From the cell containing the given text, extract its center point as [X, Y] coordinate. 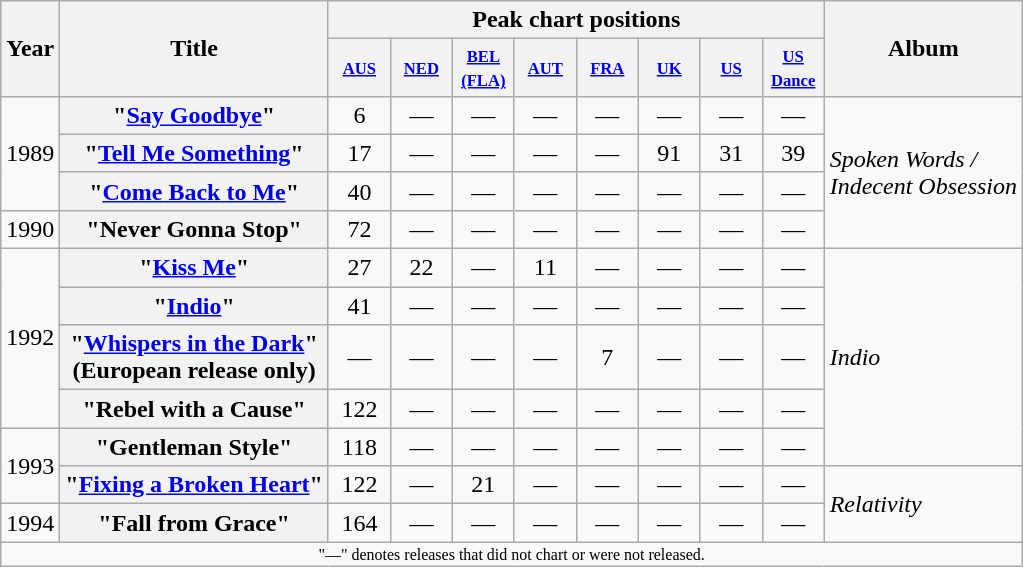
164 [359, 523]
7 [607, 358]
Album [923, 49]
"Fixing a Broken Heart" [194, 485]
91 [669, 153]
Relativity [923, 504]
1994 [30, 523]
"Rebel with a Cause" [194, 409]
118 [359, 447]
Peak chart positions [576, 20]
41 [359, 306]
22 [421, 268]
"Whispers in the Dark" (European release only) [194, 358]
AUS [359, 68]
"Fall from Grace" [194, 523]
1989 [30, 153]
6 [359, 115]
17 [359, 153]
US [731, 68]
"Kiss Me" [194, 268]
31 [731, 153]
BEL(FLA) [483, 68]
39 [793, 153]
40 [359, 191]
11 [545, 268]
"Tell Me Something" [194, 153]
27 [359, 268]
UK [669, 68]
AUT [545, 68]
"—" denotes releases that did not chart or were not released. [512, 554]
"Never Gonna Stop" [194, 229]
72 [359, 229]
US Dance [793, 68]
1992 [30, 338]
"Indio" [194, 306]
1993 [30, 466]
NED [421, 68]
"Come Back to Me" [194, 191]
Spoken Words / Indecent Obsession [923, 172]
1990 [30, 229]
"Gentleman Style" [194, 447]
Indio [923, 358]
Title [194, 49]
21 [483, 485]
"Say Goodbye" [194, 115]
FRA [607, 68]
Year [30, 49]
